Output the [x, y] coordinate of the center of the cell containing the given text.  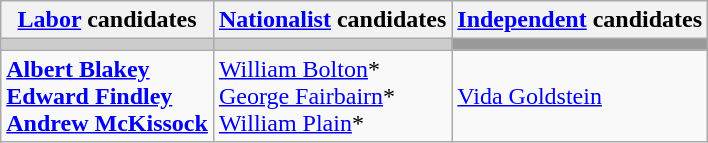
Albert BlakeyEdward FindleyAndrew McKissock [108, 96]
Independent candidates [580, 20]
Labor candidates [108, 20]
William Bolton*George Fairbairn*William Plain* [332, 96]
Nationalist candidates [332, 20]
Vida Goldstein [580, 96]
